Scan for the cell matching the given text and deliver its [X, Y] coordinate at center. 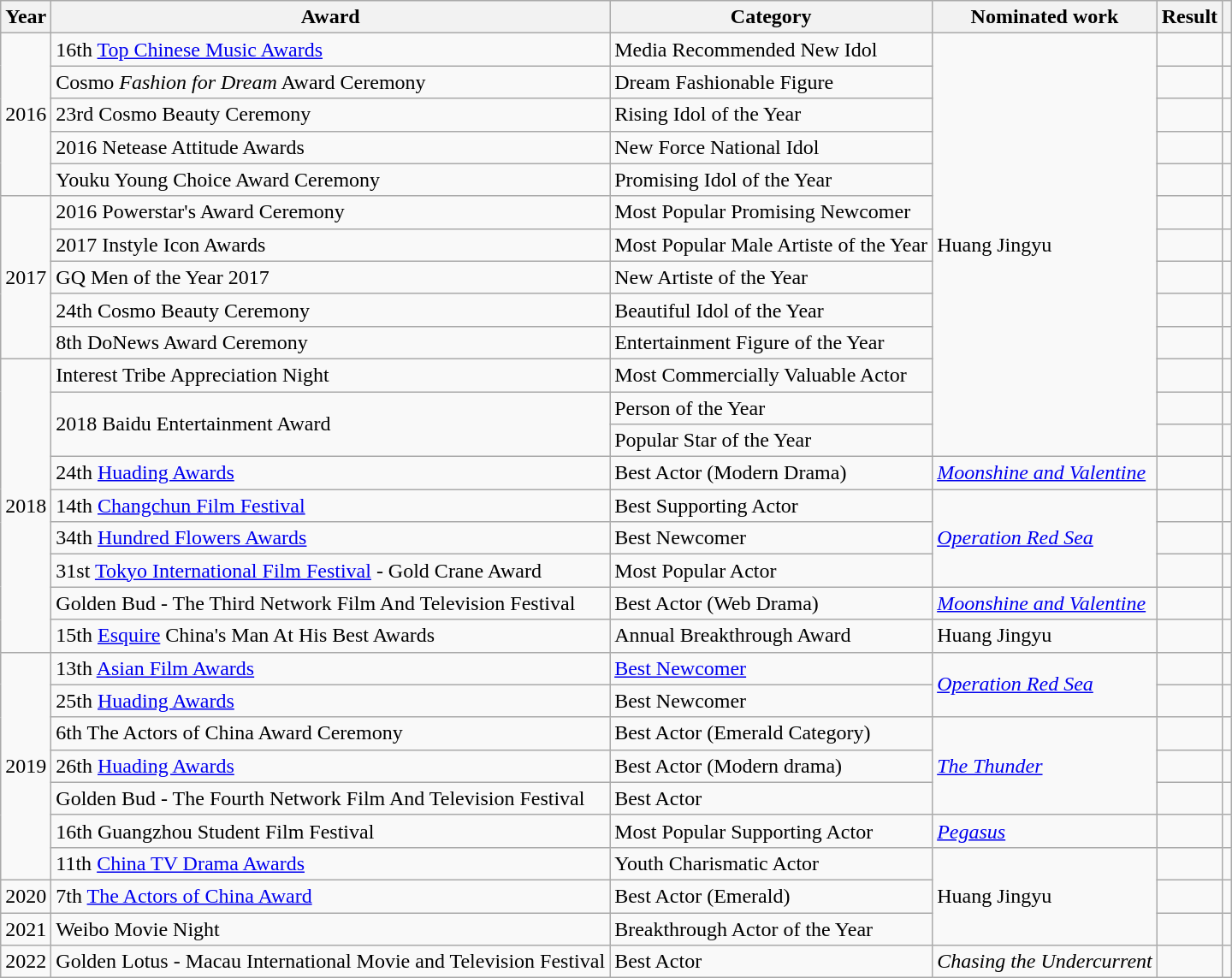
New Artiste of the Year [772, 277]
8th DoNews Award Ceremony [330, 342]
New Force National Idol [772, 147]
2022 [26, 962]
Most Popular Male Artiste of the Year [772, 245]
Rising Idol of the Year [772, 115]
Best Actor (Emerald Category) [772, 733]
Weibo Movie Night [330, 928]
Popular Star of the Year [772, 441]
The Thunder [1045, 766]
Most Popular Actor [772, 571]
Most Popular Promising Newcomer [772, 212]
16th Guangzhou Student Film Festival [330, 831]
Promising Idol of the Year [772, 180]
2018 Baidu Entertainment Award [330, 424]
Beautiful Idol of the Year [772, 310]
2016 [26, 115]
34th Hundred Flowers Awards [330, 538]
Entertainment Figure of the Year [772, 342]
Youth Charismatic Actor [772, 863]
GQ Men of the Year 2017 [330, 277]
Best Actor (Modern drama) [772, 766]
2017 Instyle Icon Awards [330, 245]
Best Supporting Actor [772, 506]
Nominated work [1045, 17]
Best Actor (Emerald) [772, 896]
11th China TV Drama Awards [330, 863]
24th Cosmo Beauty Ceremony [330, 310]
6th The Actors of China Award Ceremony [330, 733]
7th The Actors of China Award [330, 896]
Breakthrough Actor of the Year [772, 928]
2019 [26, 766]
Result [1189, 17]
Interest Tribe Appreciation Night [330, 375]
Media Recommended New Idol [772, 50]
Golden Lotus - Macau International Movie and Television Festival [330, 962]
Most Popular Supporting Actor [772, 831]
Year [26, 17]
13th Asian Film Awards [330, 668]
16th Top Chinese Music Awards [330, 50]
24th Huading Awards [330, 473]
2021 [26, 928]
15th Esquire China's Man At His Best Awards [330, 636]
2016 Netease Attitude Awards [330, 147]
14th Changchun Film Festival [330, 506]
Pegasus [1045, 831]
2017 [26, 277]
2020 [26, 896]
Annual Breakthrough Award [772, 636]
2016 Powerstar's Award Ceremony [330, 212]
25th Huading Awards [330, 701]
Youku Young Choice Award Ceremony [330, 180]
Golden Bud - The Third Network Film And Television Festival [330, 603]
Chasing the Undercurrent [1045, 962]
Golden Bud - The Fourth Network Film And Television Festival [330, 798]
Person of the Year [772, 408]
23rd Cosmo Beauty Ceremony [330, 115]
26th Huading Awards [330, 766]
2018 [26, 505]
Best Actor (Modern Drama) [772, 473]
31st Tokyo International Film Festival - Gold Crane Award [330, 571]
Cosmo Fashion for Dream Award Ceremony [330, 82]
Award [330, 17]
Category [772, 17]
Most Commercially Valuable Actor [772, 375]
Best Actor (Web Drama) [772, 603]
Dream Fashionable Figure [772, 82]
